Pinpoint the cell where the given text exists, returning its [X, Y] midpoint coordinate. 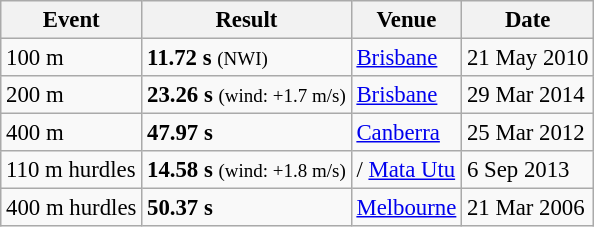
6 Sep 2013 [528, 170]
400 m hurdles [72, 208]
Venue [406, 20]
29 Mar 2014 [528, 95]
25 Mar 2012 [528, 133]
21 Mar 2006 [528, 208]
Event [72, 20]
Result [246, 20]
14.58 s (wind: +1.8 m/s) [246, 170]
Date [528, 20]
/ Mata Utu [406, 170]
110 m hurdles [72, 170]
21 May 2010 [528, 58]
400 m [72, 133]
47.97 s [246, 133]
Melbourne [406, 208]
23.26 s (wind: +1.7 m/s) [246, 95]
50.37 s [246, 208]
100 m [72, 58]
11.72 s (NWI) [246, 58]
200 m [72, 95]
Canberra [406, 133]
